Capture the cell that displays the provided text and extract its [X, Y] central coordinate. 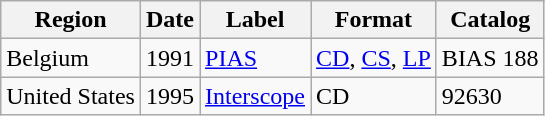
Format [374, 20]
Date [170, 20]
CD, CS, LP [374, 58]
Belgium [71, 58]
BIAS 188 [490, 58]
Catalog [490, 20]
PIAS [256, 58]
CD [374, 96]
United States [71, 96]
Label [256, 20]
Region [71, 20]
1991 [170, 58]
1995 [170, 96]
92630 [490, 96]
Interscope [256, 96]
